From the cell containing the given text, extract its center point as (X, Y) coordinate. 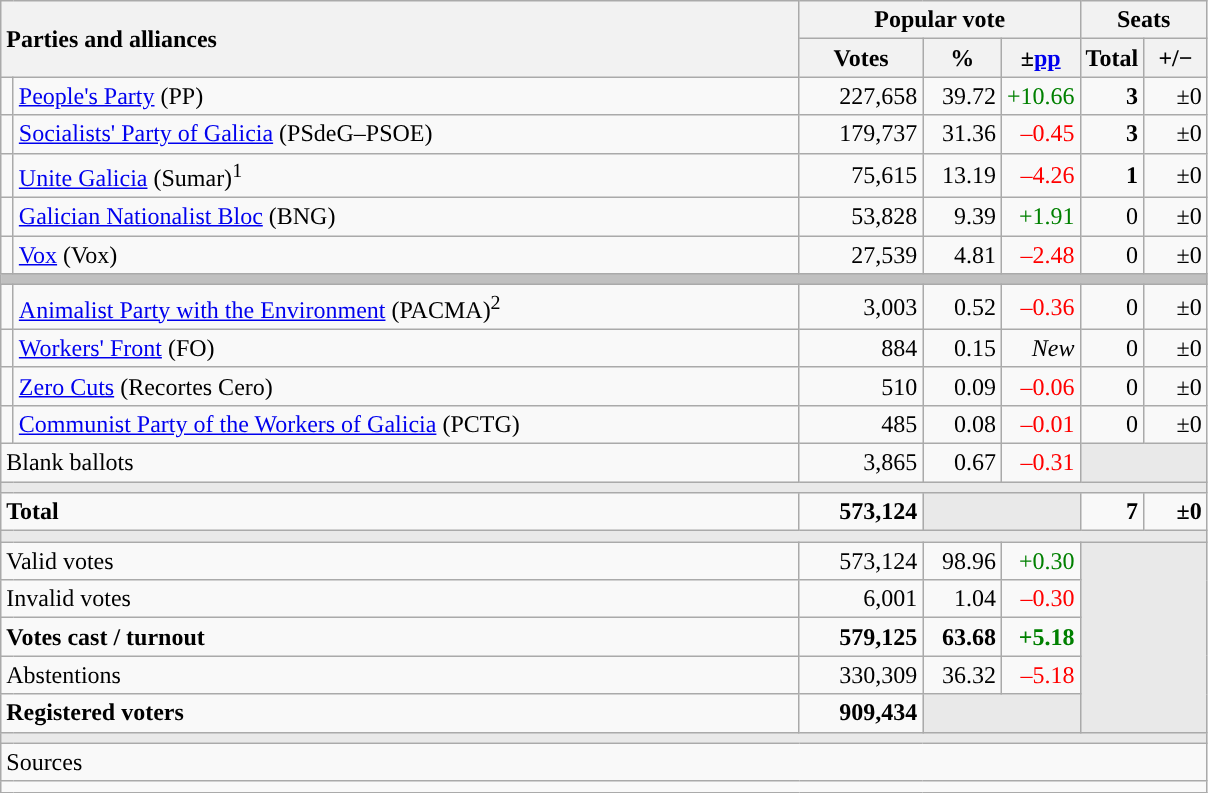
±pp (1040, 58)
Abstentions (400, 675)
New (1040, 348)
98.96 (962, 561)
63.68 (962, 637)
–2.48 (1040, 255)
31.36 (962, 134)
Animalist Party with the Environment (PACMA)2 (406, 308)
People's Party (PP) (406, 96)
1.04 (962, 599)
330,309 (861, 675)
+0.30 (1040, 561)
% (962, 58)
Galician Nationalist Bloc (BNG) (406, 217)
–0.01 (1040, 424)
–0.45 (1040, 134)
+10.66 (1040, 96)
Sources (604, 762)
Seats (1144, 20)
884 (861, 348)
–5.18 (1040, 675)
75,615 (861, 176)
36.32 (962, 675)
3,865 (861, 462)
27,539 (861, 255)
Blank ballots (400, 462)
1 (1112, 176)
3,003 (861, 308)
579,125 (861, 637)
Votes cast / turnout (400, 637)
–0.36 (1040, 308)
0.09 (962, 386)
–0.30 (1040, 599)
Registered voters (400, 713)
510 (861, 386)
Vox (Vox) (406, 255)
0.52 (962, 308)
–0.06 (1040, 386)
39.72 (962, 96)
485 (861, 424)
0.67 (962, 462)
13.19 (962, 176)
Unite Galicia (Sumar)1 (406, 176)
7 (1112, 512)
4.81 (962, 255)
227,658 (861, 96)
Communist Party of the Workers of Galicia (PCTG) (406, 424)
+5.18 (1040, 637)
Votes (861, 58)
Popular vote (940, 20)
9.39 (962, 217)
0.08 (962, 424)
+1.91 (1040, 217)
Invalid votes (400, 599)
Workers' Front (FO) (406, 348)
Valid votes (400, 561)
–4.26 (1040, 176)
Parties and alliances (400, 39)
Socialists' Party of Galicia (PSdeG–PSOE) (406, 134)
179,737 (861, 134)
909,434 (861, 713)
–0.31 (1040, 462)
+/− (1176, 58)
53,828 (861, 217)
6,001 (861, 599)
Zero Cuts (Recortes Cero) (406, 386)
0.15 (962, 348)
